From the cell containing the given text, extract its center point as [x, y] coordinate. 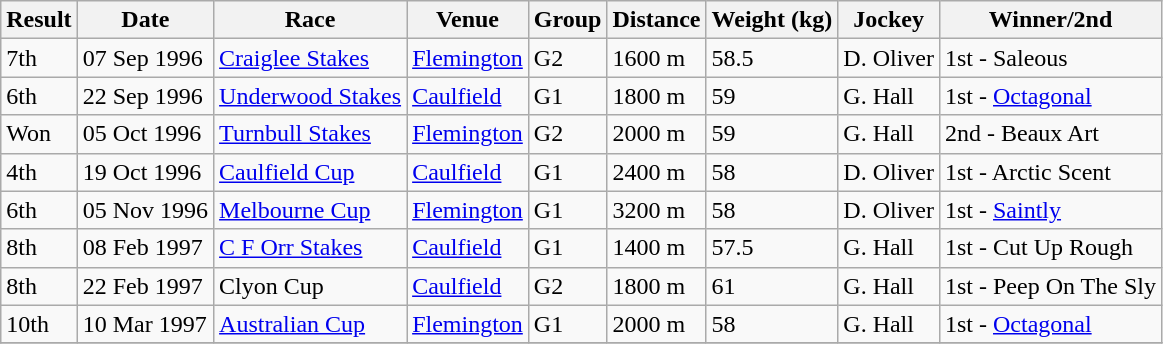
Winner/2nd [1050, 20]
10 Mar 1997 [145, 324]
22 Feb 1997 [145, 286]
Australian Cup [310, 324]
1st - Cut Up Rough [1050, 248]
Caulfield Cup [310, 172]
Underwood Stakes [310, 96]
1st - Arctic Scent [1050, 172]
3200 m [656, 210]
58.5 [772, 58]
Venue [468, 20]
Group [568, 20]
Race [310, 20]
19 Oct 1996 [145, 172]
22 Sep 1996 [145, 96]
2400 m [656, 172]
4th [39, 172]
Distance [656, 20]
Craiglee Stakes [310, 58]
Weight (kg) [772, 20]
Melbourne Cup [310, 210]
10th [39, 324]
Won [39, 134]
C F Orr Stakes [310, 248]
Result [39, 20]
07 Sep 1996 [145, 58]
61 [772, 286]
1600 m [656, 58]
Jockey [889, 20]
1400 m [656, 248]
1st - Saleous [1050, 58]
Turnbull Stakes [310, 134]
7th [39, 58]
2nd - Beaux Art [1050, 134]
1st - Peep On The Sly [1050, 286]
08 Feb 1997 [145, 248]
1st - Saintly [1050, 210]
Clyon Cup [310, 286]
05 Nov 1996 [145, 210]
Date [145, 20]
57.5 [772, 248]
05 Oct 1996 [145, 134]
